Output the (X, Y) coordinate of the center of the cell containing the given text.  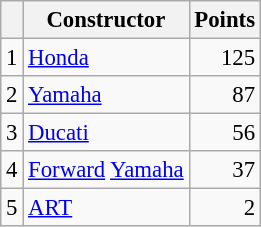
Constructor (106, 20)
5 (12, 208)
Forward Yamaha (106, 170)
ART (106, 208)
87 (224, 95)
125 (224, 58)
Yamaha (106, 95)
56 (224, 133)
3 (12, 133)
4 (12, 170)
1 (12, 58)
Points (224, 20)
37 (224, 170)
Ducati (106, 133)
Honda (106, 58)
